Output the (X, Y) coordinate of the center of the cell containing the given text.  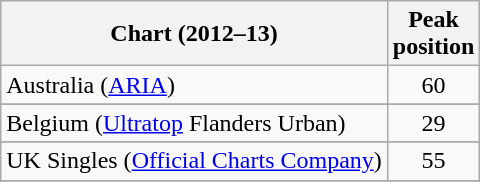
UK Singles (Official Charts Company) (194, 161)
Belgium (Ultratop Flanders Urban) (194, 123)
Chart (2012–13) (194, 34)
29 (433, 123)
Peakposition (433, 34)
Australia (ARIA) (194, 85)
55 (433, 161)
60 (433, 85)
